Output the [x, y] coordinate of the center of the cell containing the given text.  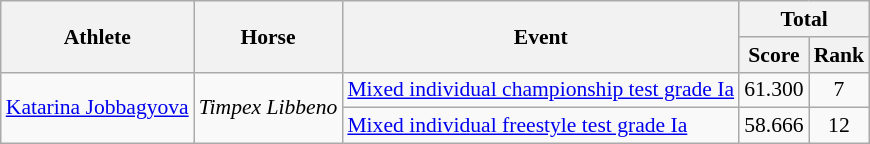
Katarina Jobbagyova [98, 108]
Mixed individual freestyle test grade Ia [540, 126]
61.300 [774, 90]
Rank [840, 55]
Timpex Libbeno [268, 108]
Athlete [98, 36]
Score [774, 55]
58.666 [774, 126]
Mixed individual championship test grade Ia [540, 90]
Event [540, 36]
Horse [268, 36]
7 [840, 90]
12 [840, 126]
Total [804, 19]
